Identify which cell holds the provided text, then report its (x, y) central coordinate. 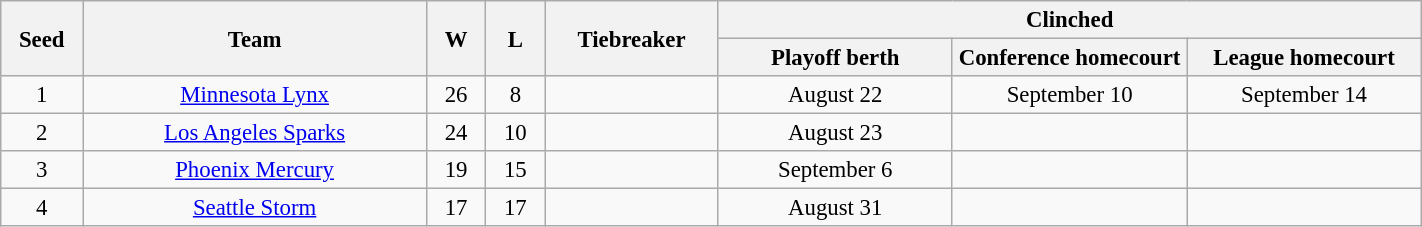
19 (456, 170)
4 (42, 208)
24 (456, 133)
September 6 (835, 170)
3 (42, 170)
26 (456, 95)
10 (516, 133)
W (456, 38)
Phoenix Mercury (255, 170)
Seed (42, 38)
Tiebreaker (632, 38)
League homecourt (1304, 58)
September 14 (1304, 95)
15 (516, 170)
L (516, 38)
Conference homecourt (1069, 58)
1 (42, 95)
2 (42, 133)
August 23 (835, 133)
September 10 (1069, 95)
Seattle Storm (255, 208)
Clinched (1070, 20)
August 22 (835, 95)
August 31 (835, 208)
Team (255, 38)
8 (516, 95)
Playoff berth (835, 58)
Minnesota Lynx (255, 95)
Los Angeles Sparks (255, 133)
